Locate the cell with the specified text and output its (x, y) center coordinate. 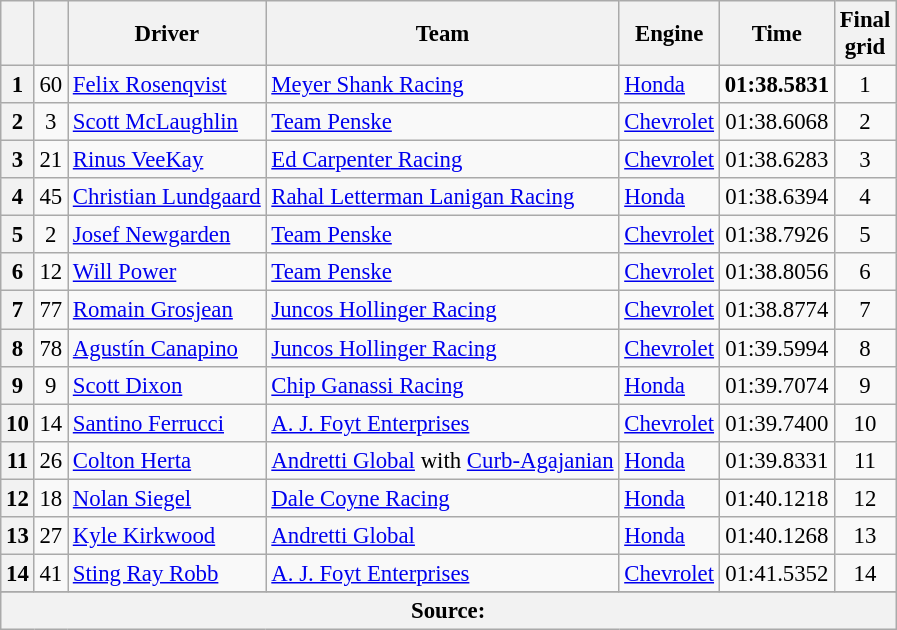
Kyle Kirkwood (168, 536)
77 (50, 310)
Nolan Siegel (168, 498)
Chip Ganassi Racing (442, 385)
27 (50, 536)
Time (776, 34)
01:39.7400 (776, 423)
Engine (669, 34)
78 (50, 348)
01:38.5831 (776, 85)
Josef Newgarden (168, 235)
01:38.6283 (776, 160)
Dale Coyne Racing (442, 498)
01:39.8331 (776, 460)
Felix Rosenqvist (168, 85)
Scott Dixon (168, 385)
Colton Herta (168, 460)
21 (50, 160)
45 (50, 197)
01:38.8056 (776, 273)
Will Power (168, 273)
01:38.7926 (776, 235)
Meyer Shank Racing (442, 85)
Andretti Global (442, 536)
Andretti Global with Curb-Agajanian (442, 460)
Sting Ray Robb (168, 573)
Santino Ferrucci (168, 423)
Team (442, 34)
01:39.5994 (776, 348)
Source: (448, 611)
Christian Lundgaard (168, 197)
01:39.7074 (776, 385)
Scott McLaughlin (168, 122)
41 (50, 573)
01:38.6068 (776, 122)
Finalgrid (864, 34)
Romain Grosjean (168, 310)
Driver (168, 34)
01:40.1268 (776, 536)
Ed Carpenter Racing (442, 160)
01:38.6394 (776, 197)
Rahal Letterman Lanigan Racing (442, 197)
01:38.8774 (776, 310)
Agustín Canapino (168, 348)
60 (50, 85)
01:40.1218 (776, 498)
Rinus VeeKay (168, 160)
01:41.5352 (776, 573)
26 (50, 460)
18 (50, 498)
